Provide the [X, Y] coordinate of the cell's center where the given text is located.  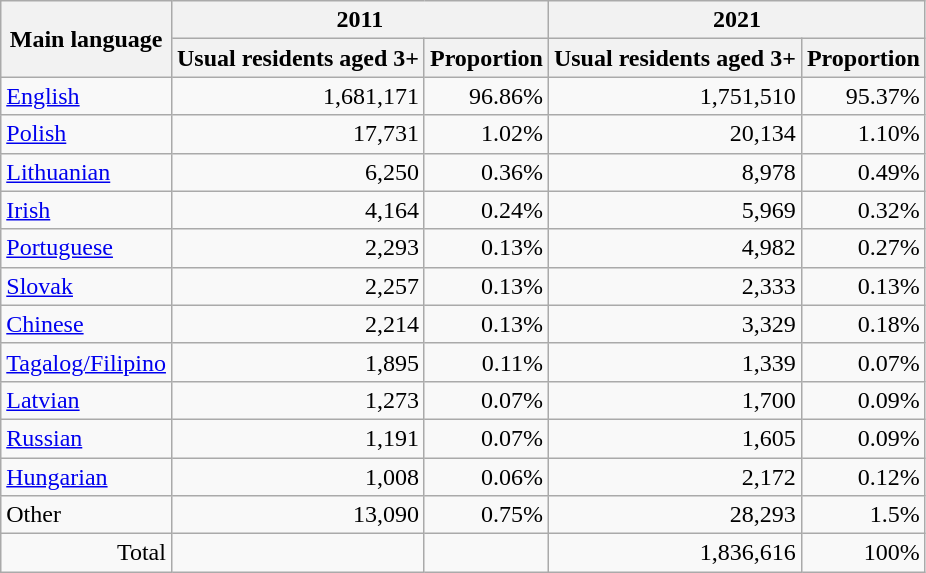
0.27% [863, 248]
13,090 [298, 515]
1.02% [486, 134]
5,969 [674, 210]
4,982 [674, 248]
0.06% [486, 477]
2,333 [674, 286]
1,681,171 [298, 96]
96.86% [486, 96]
0.49% [863, 172]
1,751,510 [674, 96]
Polish [86, 134]
Total [86, 553]
Lithuanian [86, 172]
Hungarian [86, 477]
Portuguese [86, 248]
1,605 [674, 438]
0.11% [486, 362]
95.37% [863, 96]
0.18% [863, 324]
28,293 [674, 515]
English [86, 96]
Tagalog/Filipino [86, 362]
8,978 [674, 172]
4,164 [298, 210]
1,895 [298, 362]
0.75% [486, 515]
17,731 [298, 134]
6,250 [298, 172]
0.24% [486, 210]
2,257 [298, 286]
1,273 [298, 400]
1.10% [863, 134]
Other [86, 515]
3,329 [674, 324]
Irish [86, 210]
1,339 [674, 362]
2,293 [298, 248]
100% [863, 553]
2011 [360, 20]
0.36% [486, 172]
Russian [86, 438]
Latvian [86, 400]
2021 [736, 20]
Main language [86, 39]
2,214 [298, 324]
1.5% [863, 515]
2,172 [674, 477]
0.32% [863, 210]
1,700 [674, 400]
1,836,616 [674, 553]
20,134 [674, 134]
0.12% [863, 477]
Chinese [86, 324]
1,191 [298, 438]
1,008 [298, 477]
Slovak [86, 286]
